From the cell containing the given text, extract its center point as (X, Y) coordinate. 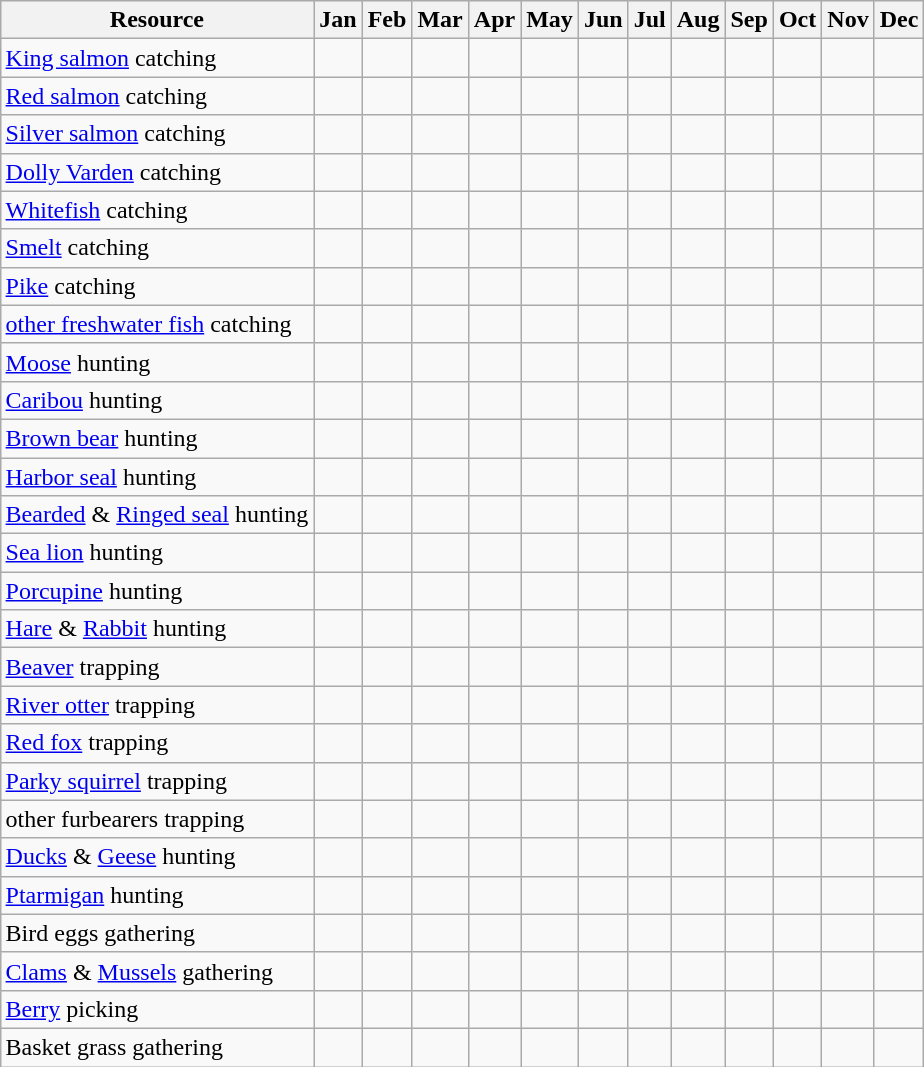
other freshwater fish catching (157, 324)
Hare & Rabbit hunting (157, 629)
Parky squirrel trapping (157, 781)
Ducks & Geese hunting (157, 857)
Clams & Mussels gathering (157, 971)
Bird eggs gathering (157, 933)
Red fox trapping (157, 743)
Resource (157, 20)
Feb (387, 20)
Pike catching (157, 286)
Mar (440, 20)
Berry picking (157, 1009)
Sep (749, 20)
Jul (650, 20)
King salmon catching (157, 58)
Jun (603, 20)
Nov (848, 20)
Sea lion hunting (157, 553)
Red salmon catching (157, 96)
Brown bear hunting (157, 438)
Aug (698, 20)
May (550, 20)
Dec (899, 20)
Whitefish catching (157, 210)
Moose hunting (157, 362)
Porcupine hunting (157, 591)
Silver salmon catching (157, 134)
River otter trapping (157, 705)
Apr (494, 20)
Oct (797, 20)
other furbearers trapping (157, 819)
Jan (338, 20)
Ptarmigan hunting (157, 895)
Caribou hunting (157, 400)
Basket grass gathering (157, 1047)
Harbor seal hunting (157, 477)
Dolly Varden catching (157, 172)
Bearded & Ringed seal hunting (157, 515)
Beaver trapping (157, 667)
Smelt catching (157, 248)
